Scan for the cell matching the given text and deliver its [x, y] coordinate at center. 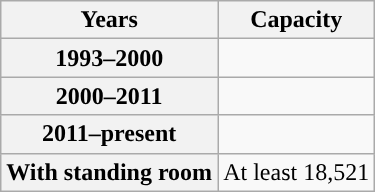
Capacity [296, 20]
1993–2000 [110, 58]
2000–2011 [110, 96]
Years [110, 20]
2011–present [110, 134]
At least 18,521 [296, 172]
With standing room [110, 172]
